For the text-containing cell, return its midpoint in (x, y) coordinate format. 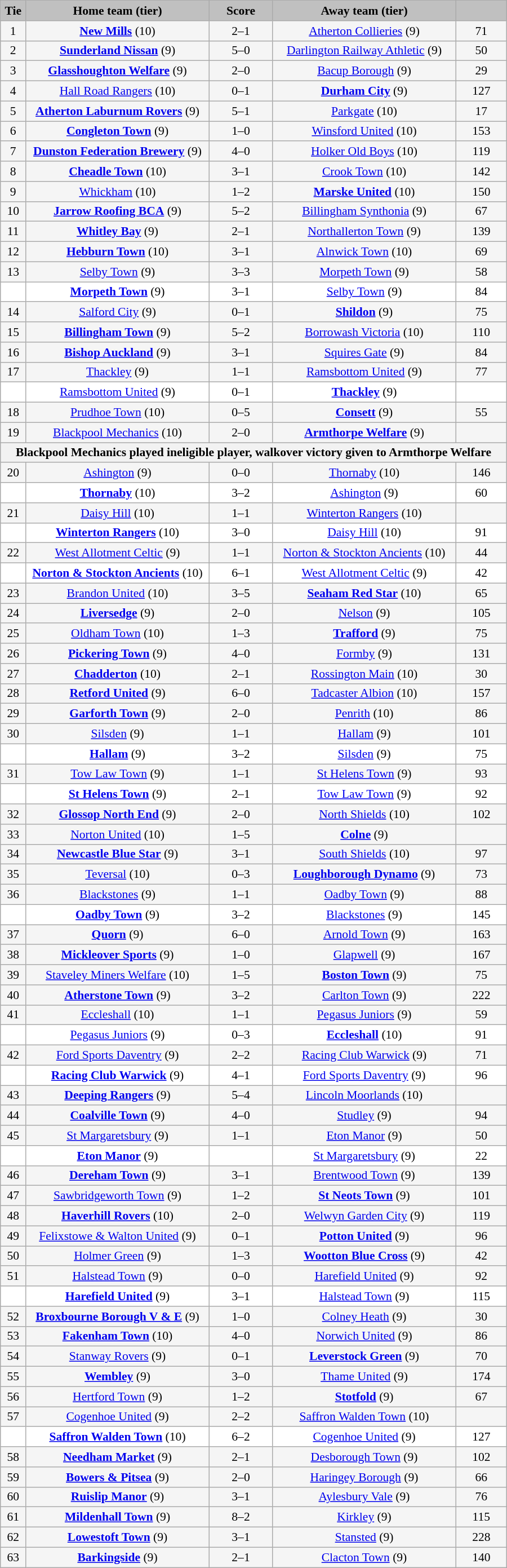
Teversal (10) (118, 874)
Rossington Main (10) (364, 674)
40 (14, 995)
Penrith (10) (364, 714)
Lincoln Moorlands (10) (364, 1096)
Darlington Railway Athletic (9) (364, 51)
Atherton Collieries (9) (364, 31)
Staveley Miners Welfare (10) (118, 975)
9 (14, 192)
Glapwell (9) (364, 955)
37 (14, 935)
45 (14, 1136)
Liversedge (9) (118, 613)
St Neots Town (9) (364, 1196)
153 (481, 131)
Squires Gate (9) (364, 352)
Prudhoe Town (10) (118, 413)
10 (14, 211)
228 (481, 1538)
15 (14, 332)
Holker Old Boys (10) (364, 152)
Colney Heath (9) (364, 1317)
Newcastle Blue Star (9) (118, 854)
Nelson (9) (364, 613)
8–2 (241, 1517)
Hertford Town (9) (118, 1397)
Stanway Rovers (9) (118, 1357)
36 (14, 895)
Mickleover Sports (9) (118, 955)
Arnold Town (9) (364, 935)
Welwyn Garden City (9) (364, 1216)
5–0 (241, 51)
Borrowash Victoria (10) (364, 332)
Haringey Borough (9) (364, 1477)
41 (14, 1015)
27 (14, 674)
146 (481, 473)
94 (481, 1116)
Tadcaster Albion (10) (364, 694)
48 (14, 1216)
19 (14, 432)
31 (14, 774)
34 (14, 854)
142 (481, 171)
51 (14, 1277)
Quorn (9) (118, 935)
Billingham Town (9) (118, 332)
61 (14, 1517)
Felixstowe & Walton United (9) (118, 1236)
63 (14, 1557)
Holmer Green (9) (118, 1256)
Away team (tier) (364, 11)
Bishop Auckland (9) (118, 352)
Shildon (9) (364, 312)
110 (481, 332)
Deeping Rangers (9) (118, 1096)
Barkingside (9) (118, 1557)
South Shields (10) (364, 854)
Bacup Borough (9) (364, 71)
Boston Town (9) (364, 975)
Cheadle Town (10) (118, 171)
76 (481, 1497)
43 (14, 1096)
Wembley (9) (118, 1377)
23 (14, 593)
7 (14, 152)
157 (481, 694)
69 (481, 252)
Bowers & Pitsea (9) (118, 1477)
16 (14, 352)
Leverstock Green (9) (364, 1357)
Stansted (9) (364, 1538)
Glasshoughton Welfare (9) (118, 71)
140 (481, 1557)
5–1 (241, 111)
14 (14, 312)
12 (14, 252)
Seaham Red Star (10) (364, 593)
38 (14, 955)
Northallerton Town (9) (364, 232)
24 (14, 613)
93 (481, 774)
Retford United (9) (118, 694)
Aylesbury Vale (9) (364, 1497)
105 (481, 613)
Norton United (10) (118, 834)
Dereham Town (9) (118, 1176)
73 (481, 874)
Tie (14, 11)
Kirkley (9) (364, 1517)
4 (14, 91)
Sawbridgeworth Town (9) (118, 1196)
13 (14, 272)
Chadderton (10) (118, 674)
Brandon United (10) (118, 593)
Home team (tier) (118, 11)
Whitley Bay (9) (118, 232)
Needham Market (9) (118, 1457)
6 (14, 131)
Blackpool Mechanics played ineligible player, walkover victory given to Armthorpe Welfare (253, 453)
Hebburn Town (10) (118, 252)
3 (14, 71)
47 (14, 1196)
Carlton Town (9) (364, 995)
28 (14, 694)
North Shields (10) (364, 814)
26 (14, 653)
Oldham Town (10) (118, 634)
Garforth Town (9) (118, 714)
6–2 (241, 1437)
11 (14, 232)
Brentwood Town (9) (364, 1176)
Thame United (9) (364, 1377)
Stotfold (9) (364, 1397)
Broxbourne Borough V & E (9) (118, 1317)
20 (14, 473)
5 (14, 111)
Pickering Town (9) (118, 653)
Crook Town (10) (364, 171)
Norwich United (9) (364, 1336)
0–5 (241, 413)
145 (481, 915)
Winsford United (10) (364, 131)
Jarrow Roofing BCA (9) (118, 211)
88 (481, 895)
35 (14, 874)
70 (481, 1357)
25 (14, 634)
Durham City (9) (364, 91)
Loughborough Dynamo (9) (364, 874)
Salford City (9) (118, 312)
5–4 (241, 1096)
56 (14, 1397)
Hall Road Rangers (10) (118, 91)
Atherton Laburnum Rovers (9) (118, 111)
Clacton Town (9) (364, 1557)
62 (14, 1538)
97 (481, 854)
Wootton Blue Cross (9) (364, 1256)
Fakenham Town (10) (118, 1336)
Armthorpe Welfare (9) (364, 432)
Lowestoft Town (9) (118, 1538)
131 (481, 653)
57 (14, 1417)
3–3 (241, 272)
53 (14, 1336)
Billingham Synthonia (9) (364, 211)
174 (481, 1377)
Marske United (10) (364, 192)
66 (481, 1477)
Haverhill Rovers (10) (118, 1216)
Colne (9) (364, 834)
Parkgate (10) (364, 111)
Whickham (10) (118, 192)
Formby (9) (364, 653)
Dunston Federation Brewery (9) (118, 152)
2 (14, 51)
77 (481, 372)
39 (14, 975)
New Mills (10) (118, 31)
1 (14, 31)
8 (14, 171)
3–5 (241, 593)
33 (14, 834)
Blackpool Mechanics (10) (118, 432)
46 (14, 1176)
163 (481, 935)
52 (14, 1317)
32 (14, 814)
Glossop North End (9) (118, 814)
Studley (9) (364, 1116)
Ruislip Manor (9) (118, 1497)
Congleton Town (9) (118, 131)
Coalville Town (9) (118, 1116)
222 (481, 995)
Desborough Town (9) (364, 1457)
150 (481, 192)
167 (481, 955)
Score (241, 11)
Potton United (9) (364, 1236)
Atherstone Town (9) (118, 995)
4–1 (241, 1075)
6–1 (241, 573)
54 (14, 1357)
65 (481, 593)
Alnwick Town (10) (364, 252)
Mildenhall Town (9) (118, 1517)
21 (14, 513)
Sunderland Nissan (9) (118, 51)
Consett (9) (364, 413)
18 (14, 413)
49 (14, 1236)
Trafford (9) (364, 634)
